Locate the cell with the specified text and output its (x, y) center coordinate. 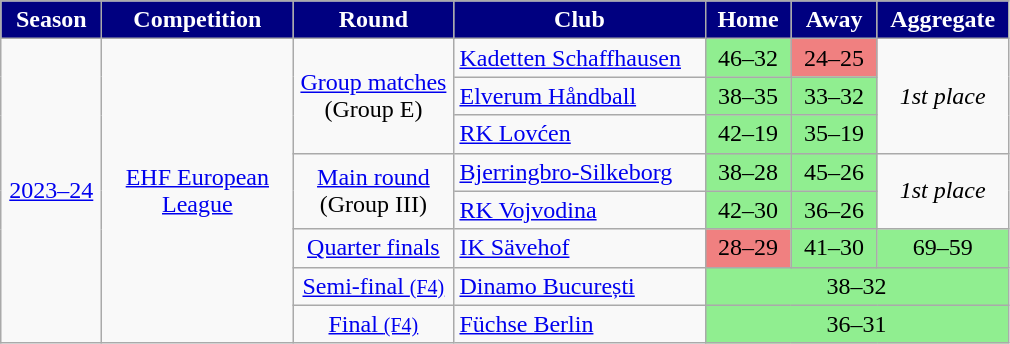
Season (52, 20)
28–29 (748, 248)
Dinamo București (580, 286)
42–30 (748, 210)
Group matches (Group E) (374, 96)
36–31 (856, 324)
38–28 (748, 172)
Aggregate (942, 20)
Competition (198, 20)
RK Lovćen (580, 134)
Bjerringbro-Silkeborg (580, 172)
36–26 (834, 210)
Away (834, 20)
69–59 (942, 248)
Club (580, 20)
Füchse Berlin (580, 324)
Main round(Group III) (374, 191)
42–19 (748, 134)
Round (374, 20)
Kadetten Schaffhausen (580, 58)
Final (F4) (374, 324)
Semi-final (F4) (374, 286)
Elverum Håndball (580, 96)
46–32 (748, 58)
Home (748, 20)
45–26 (834, 172)
38–35 (748, 96)
24–25 (834, 58)
RK Vojvodina (580, 210)
35–19 (834, 134)
2023–24 (52, 191)
38–32 (856, 286)
IK Sävehof (580, 248)
Quarter finals (374, 248)
41–30 (834, 248)
EHF European League (198, 191)
33–32 (834, 96)
